Scan for the cell matching the given text and deliver its (X, Y) coordinate at center. 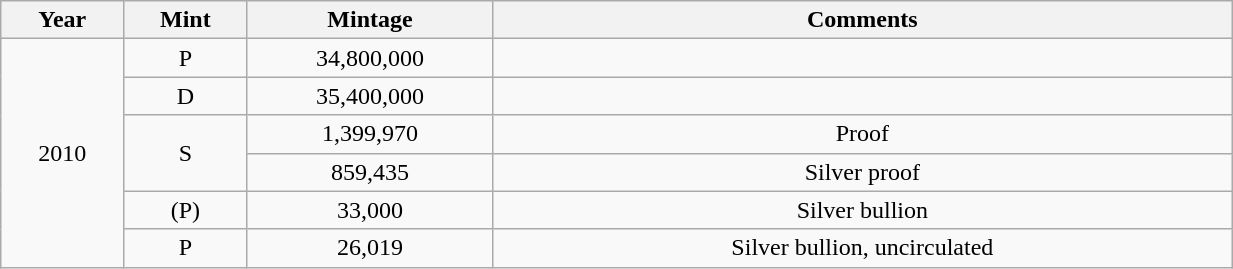
Silver proof (862, 172)
Mint (186, 20)
35,400,000 (370, 96)
Silver bullion, uncirculated (862, 248)
S (186, 153)
33,000 (370, 210)
859,435 (370, 172)
(P) (186, 210)
26,019 (370, 248)
D (186, 96)
Mintage (370, 20)
34,800,000 (370, 58)
Comments (862, 20)
Silver bullion (862, 210)
Year (62, 20)
1,399,970 (370, 134)
Proof (862, 134)
2010 (62, 153)
